Output the [X, Y] coordinate of the center of the cell containing the given text.  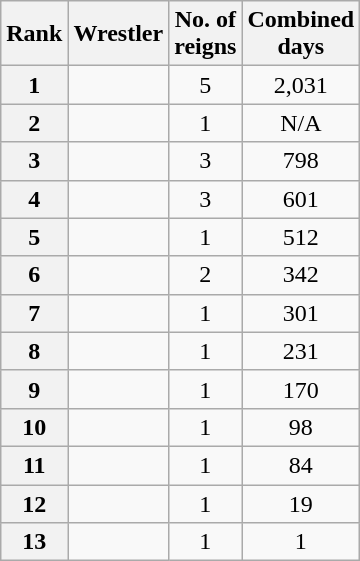
601 [301, 199]
8 [34, 351]
4 [34, 199]
N/A [301, 123]
6 [34, 275]
84 [301, 465]
13 [34, 542]
12 [34, 503]
342 [301, 275]
19 [301, 503]
Wrestler [118, 34]
11 [34, 465]
170 [301, 389]
7 [34, 313]
Combineddays [301, 34]
9 [34, 389]
10 [34, 427]
301 [301, 313]
798 [301, 161]
98 [301, 427]
Rank [34, 34]
2,031 [301, 85]
No. ofreigns [206, 34]
512 [301, 237]
231 [301, 351]
